Detect which cell encompasses the target text, then output its [X, Y] center coordinate. 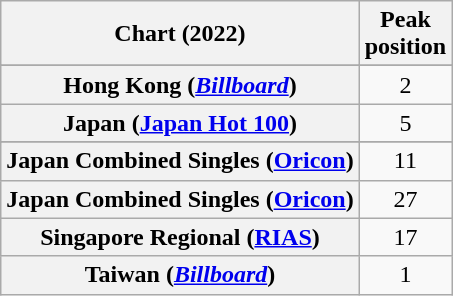
11 [405, 161]
Taiwan (Billboard) [180, 275]
Japan (Japan Hot 100) [180, 123]
17 [405, 237]
Chart (2022) [180, 34]
Singapore Regional (RIAS) [180, 237]
5 [405, 123]
1 [405, 275]
2 [405, 85]
27 [405, 199]
Peakposition [405, 34]
Hong Kong (Billboard) [180, 85]
